Output the (X, Y) coordinate of the center of the cell containing the given text.  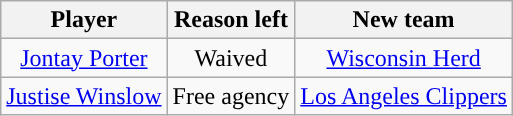
Player (84, 20)
Jontay Porter (84, 58)
Los Angeles Clippers (404, 96)
Justise Winslow (84, 96)
New team (404, 20)
Reason left (231, 20)
Wisconsin Herd (404, 58)
Waived (231, 58)
Free agency (231, 96)
